Return (x, y) of the center of cell containing provided text 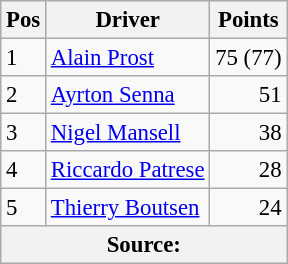
3 (24, 133)
Nigel Mansell (128, 133)
Pos (24, 20)
75 (77) (248, 58)
24 (248, 208)
2 (24, 95)
51 (248, 95)
4 (24, 170)
Thierry Boutsen (128, 208)
28 (248, 170)
Source: (144, 245)
1 (24, 58)
Ayrton Senna (128, 95)
38 (248, 133)
Driver (128, 20)
Riccardo Patrese (128, 170)
5 (24, 208)
Alain Prost (128, 58)
Points (248, 20)
